Return the [x, y] coordinate for the center point of the cell that contains the specified text.  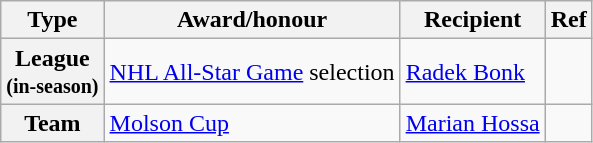
Award/honour [252, 20]
Team [52, 123]
NHL All-Star Game selection [252, 72]
League(in-season) [52, 72]
Molson Cup [252, 123]
Radek Bonk [472, 72]
Ref [568, 20]
Type [52, 20]
Recipient [472, 20]
Marian Hossa [472, 123]
